Locate the cell with the specified text and output its [x, y] center coordinate. 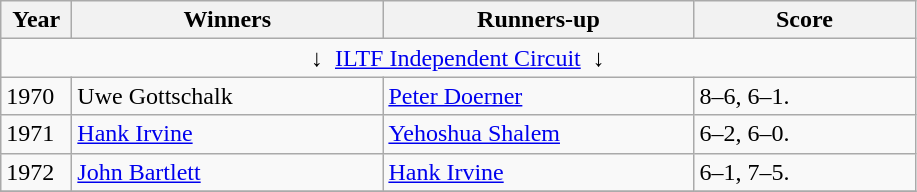
6–1, 7–5. [804, 172]
1971 [36, 134]
Uwe Gottschalk [228, 96]
↓ ILTF Independent Circuit ↓ [458, 58]
1972 [36, 172]
Winners [228, 20]
1970 [36, 96]
6–2, 6–0. [804, 134]
Yehoshua Shalem [538, 134]
Peter Doerner [538, 96]
Year [36, 20]
Runners-up [538, 20]
Score [804, 20]
8–6, 6–1. [804, 96]
John Bartlett [228, 172]
